Identify which cell holds the provided text, then report its (X, Y) central coordinate. 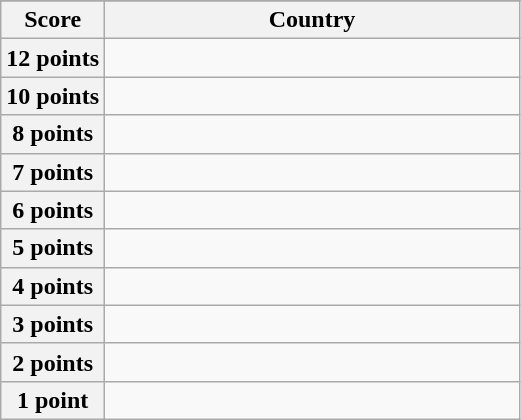
Country (312, 20)
12 points (53, 58)
6 points (53, 210)
1 point (53, 400)
3 points (53, 324)
2 points (53, 362)
8 points (53, 134)
7 points (53, 172)
10 points (53, 96)
5 points (53, 248)
4 points (53, 286)
Score (53, 20)
